Identify which cell holds the provided text, then report its (X, Y) central coordinate. 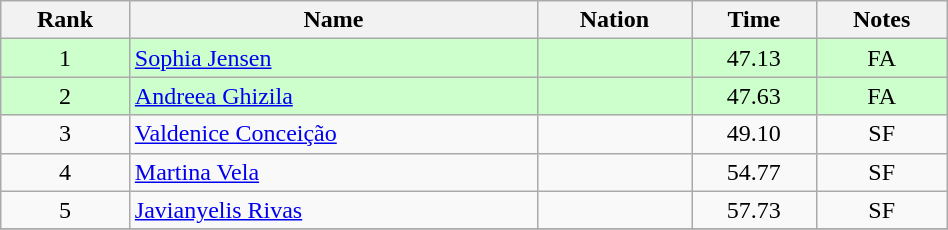
49.10 (754, 134)
Notes (882, 20)
1 (66, 58)
Sophia Jensen (333, 58)
Javianyelis Rivas (333, 210)
Time (754, 20)
47.13 (754, 58)
5 (66, 210)
Rank (66, 20)
Nation (614, 20)
47.63 (754, 96)
54.77 (754, 172)
Name (333, 20)
Valdenice Conceição (333, 134)
2 (66, 96)
57.73 (754, 210)
3 (66, 134)
Martina Vela (333, 172)
4 (66, 172)
Andreea Ghizila (333, 96)
